Scan for the cell matching the given text and deliver its [x, y] coordinate at center. 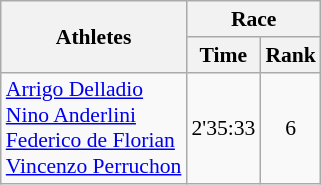
Arrigo DelladioNino AnderliniFederico de FlorianVincenzo Perruchon [94, 128]
Rank [290, 55]
Time [223, 55]
6 [290, 128]
2'35:33 [223, 128]
Athletes [94, 36]
Race [254, 19]
